From the cell containing the given text, extract its center point as [x, y] coordinate. 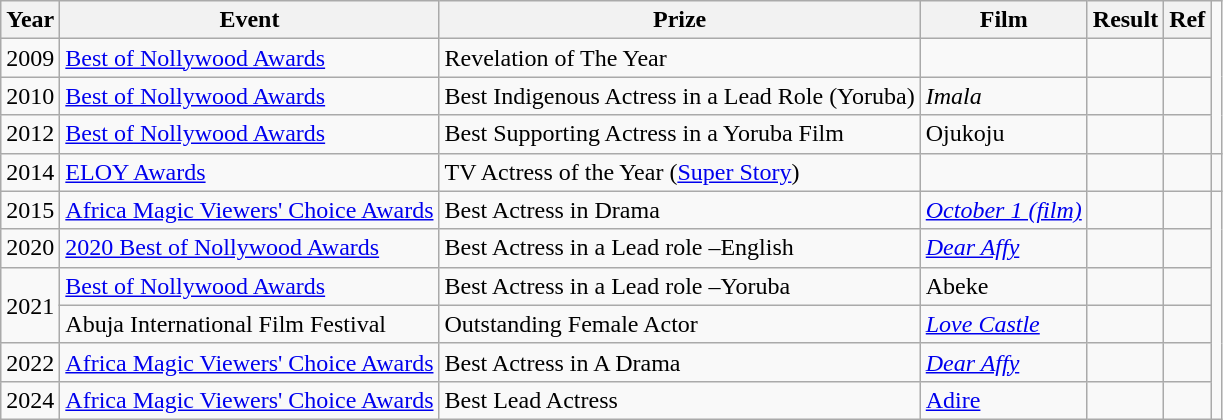
2009 [30, 58]
Best Supporting Actress in a Yoruba Film [680, 134]
Revelation of The Year [680, 58]
Best Lead Actress [680, 400]
TV Actress of the Year (Super Story) [680, 172]
2021 [30, 305]
Event [250, 20]
Year [30, 20]
Best Actress in A Drama [680, 362]
Adire [1004, 400]
Prize [680, 20]
2014 [30, 172]
2024 [30, 400]
Ojukoju [1004, 134]
Abuja International Film Festival [250, 324]
October 1 (film) [1004, 210]
Best Actress in Drama [680, 210]
Film [1004, 20]
Best Indigenous Actress in a Lead Role (Yoruba) [680, 96]
2010 [30, 96]
Ref [1188, 20]
2012 [30, 134]
Best Actress in a Lead role –English [680, 248]
Abeke [1004, 286]
2020 Best of Nollywood Awards [250, 248]
ELOY Awards [250, 172]
Best Actress in a Lead role –Yoruba [680, 286]
2020 [30, 248]
Love Castle [1004, 324]
2022 [30, 362]
2015 [30, 210]
Imala [1004, 96]
Outstanding Female Actor [680, 324]
Result [1125, 20]
